Output the (x, y) coordinate of the center of the cell containing the given text.  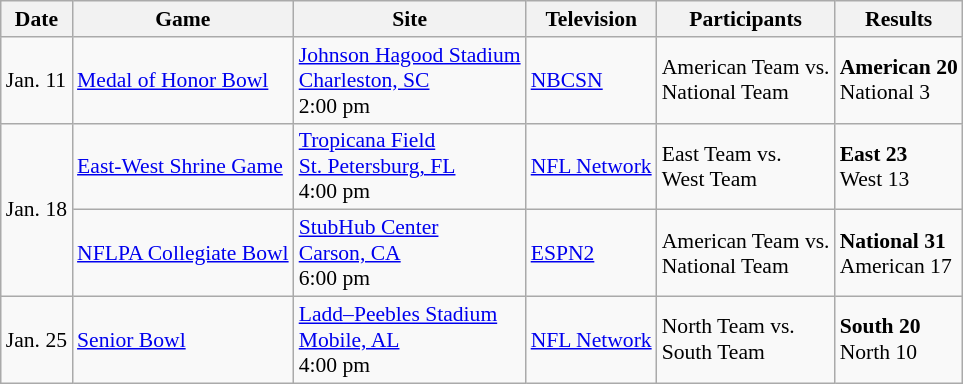
East 23 West 13 (899, 166)
North Team vs.South Team (746, 340)
Tropicana FieldSt. Petersburg, FL4:00 pm (410, 166)
Medal of Honor Bowl (183, 80)
Jan. 25 (36, 340)
Jan. 18 (36, 210)
Results (899, 19)
Ladd–Peebles StadiumMobile, AL4:00 pm (410, 340)
ESPN2 (592, 254)
Game (183, 19)
StubHub CenterCarson, CA6:00 pm (410, 254)
Television (592, 19)
East-West Shrine Game (183, 166)
Senior Bowl (183, 340)
NFLPA Collegiate Bowl (183, 254)
South 20 North 10 (899, 340)
National 31 American 17 (899, 254)
American 20 National 3 (899, 80)
Site (410, 19)
Date (36, 19)
Johnson Hagood StadiumCharleston, SC2:00 pm (410, 80)
NBCSN (592, 80)
Jan. 11 (36, 80)
Participants (746, 19)
East Team vs. West Team (746, 166)
